From the cell containing the given text, extract its center point as (x, y) coordinate. 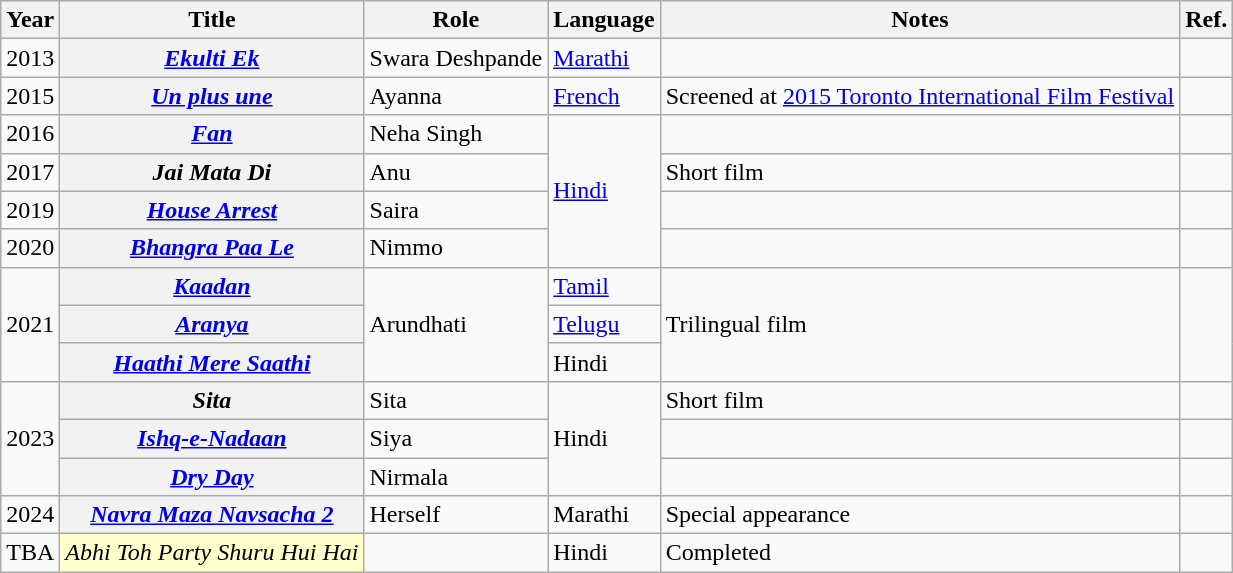
Completed (920, 553)
Herself (456, 515)
Navra Maza Navsacha 2 (212, 515)
2016 (30, 134)
2015 (30, 96)
Arundhati (456, 324)
Nimmo (456, 248)
Dry Day (212, 477)
2017 (30, 172)
Nirmala (456, 477)
2019 (30, 210)
Siya (456, 438)
Special appearance (920, 515)
2023 (30, 438)
French (604, 96)
Ekulti Ek (212, 58)
2021 (30, 324)
2024 (30, 515)
Trilingual film (920, 324)
Abhi Toh Party Shuru Hui Hai (212, 553)
Ishq-e-Nadaan (212, 438)
Role (456, 20)
Saira (456, 210)
Aranya (212, 324)
Title (212, 20)
Haathi Mere Saathi (212, 362)
Language (604, 20)
Tamil (604, 286)
Year (30, 20)
2013 (30, 58)
Un plus une (212, 96)
Ayanna (456, 96)
Swara Deshpande (456, 58)
TBA (30, 553)
Kaadan (212, 286)
House Arrest (212, 210)
Jai Mata Di (212, 172)
Screened at 2015 Toronto International Film Festival (920, 96)
Ref. (1206, 20)
2020 (30, 248)
Neha Singh (456, 134)
Bhangra Paa Le (212, 248)
Telugu (604, 324)
Notes (920, 20)
Fan (212, 134)
Anu (456, 172)
